Pinpoint the cell where the given text exists, returning its (x, y) midpoint coordinate. 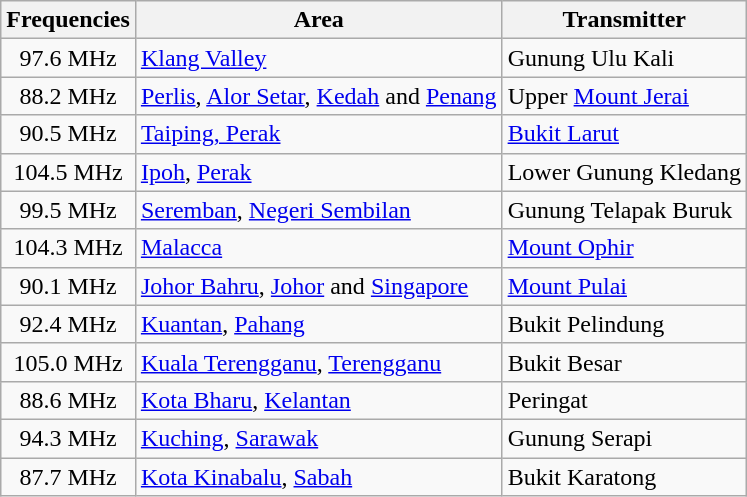
Gunung Telapak Buruk (624, 210)
90.1 MHz (68, 286)
Kuantan, Pahang (318, 324)
Mount Pulai (624, 286)
Bukit Pelindung (624, 324)
Kuala Terengganu, Terengganu (318, 362)
88.2 MHz (68, 96)
Perlis, Alor Setar, Kedah and Penang (318, 96)
Klang Valley (318, 58)
Lower Gunung Kledang (624, 172)
Bukit Besar (624, 362)
Gunung Serapi (624, 438)
Transmitter (624, 20)
Upper Mount Jerai (624, 96)
Kuching, Sarawak (318, 438)
Frequencies (68, 20)
87.7 MHz (68, 477)
90.5 MHz (68, 134)
Ipoh, Perak (318, 172)
Johor Bahru, Johor and Singapore (318, 286)
99.5 MHz (68, 210)
Seremban, Negeri Sembilan (318, 210)
Kota Bharu, Kelantan (318, 400)
92.4 MHz (68, 324)
105.0 MHz (68, 362)
Peringat (624, 400)
Kota Kinabalu, Sabah (318, 477)
94.3 MHz (68, 438)
Bukit Larut (624, 134)
Taiping, Perak (318, 134)
104.5 MHz (68, 172)
Gunung Ulu Kali (624, 58)
104.3 MHz (68, 248)
Bukit Karatong (624, 477)
Mount Ophir (624, 248)
88.6 MHz (68, 400)
Malacca (318, 248)
Area (318, 20)
97.6 MHz (68, 58)
